Locate the cell with the specified text and output its [X, Y] center coordinate. 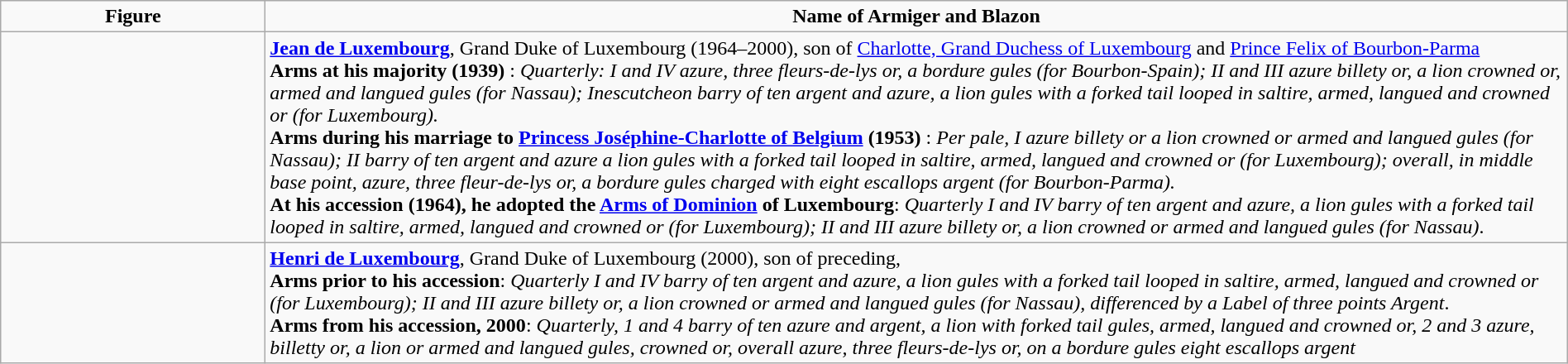
Name of Armiger and Blazon [916, 17]
Figure [133, 17]
